For the text-containing cell, return its midpoint in [x, y] coordinate format. 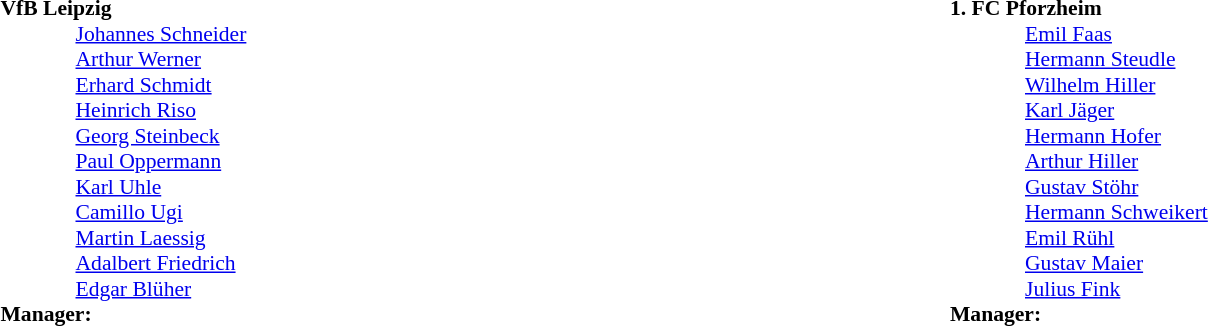
Arthur Werner [162, 59]
Julius Fink [1116, 289]
Martin Laessig [162, 238]
Hermann Hofer [1116, 136]
Paul Oppermann [162, 161]
Georg Steinbeck [162, 136]
Emil Faas [1116, 34]
Adalbert Friedrich [162, 263]
Erhard Schmidt [162, 85]
Hermann Steudle [1116, 59]
Heinrich Riso [162, 111]
Karl Uhle [162, 187]
Gustav Stöhr [1116, 187]
Johannes Schneider [162, 34]
Hermann Schweikert [1116, 213]
Wilhelm Hiller [1116, 85]
Karl Jäger [1116, 111]
Camillo Ugi [162, 213]
Gustav Maier [1116, 263]
Emil Rühl [1116, 238]
Arthur Hiller [1116, 161]
Edgar Blüher [162, 289]
